Provide the (X, Y) coordinate of the cell's center where the given text is located.  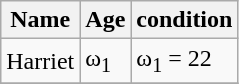
ω1 = 22 (184, 61)
Age (106, 20)
Harriet (40, 61)
ω1 (106, 61)
condition (184, 20)
Name (40, 20)
